Output the [x, y] coordinate of the center of the cell containing the given text.  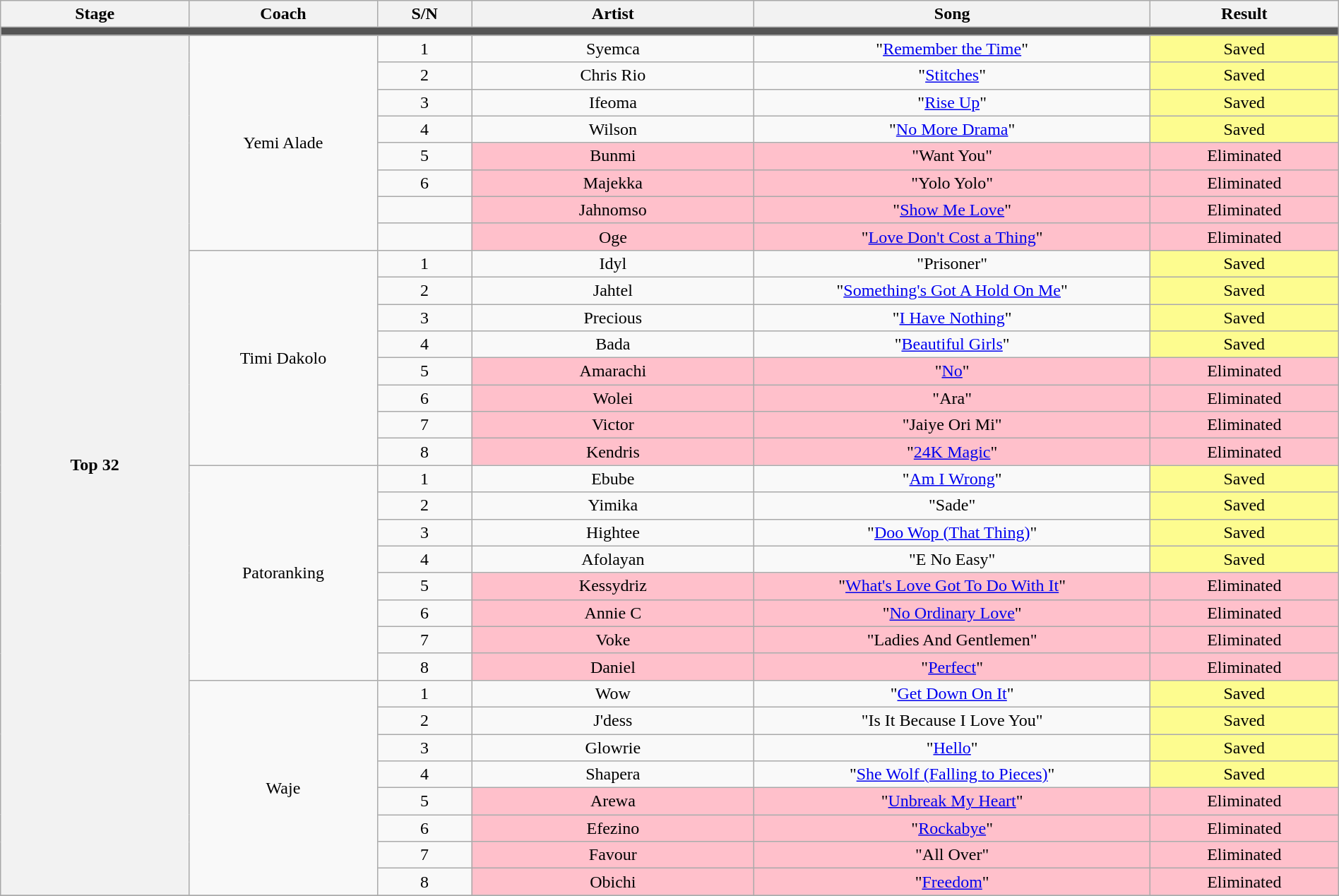
"Ladies And Gentlemen" [952, 640]
J'dess [613, 720]
Bunmi [613, 156]
"Sade" [952, 506]
Idyl [613, 263]
Obichi [613, 882]
"E No Easy" [952, 559]
"Something's Got A Hold On Me" [952, 290]
"What's Love Got To Do With It" [952, 586]
"Rise Up" [952, 102]
S/N [424, 14]
"Get Down On It" [952, 693]
Jahtel [613, 290]
Wolei [613, 398]
Wilson [613, 129]
"Is It Because I Love You" [952, 720]
Glowrie [613, 748]
Waje [284, 787]
"Am I Wrong" [952, 479]
"Beautiful Girls" [952, 345]
Amarachi [613, 371]
"She Wolf (Falling to Pieces)" [952, 775]
Shapera [613, 775]
Syemca [613, 49]
Timi Dakolo [284, 357]
Annie C [613, 613]
"Perfect" [952, 667]
Artist [613, 14]
Ebube [613, 479]
Song [952, 14]
Yemi Alade [284, 143]
"Rockabye" [952, 828]
"I Have Nothing" [952, 317]
Afolayan [613, 559]
Favour [613, 855]
Arewa [613, 801]
"Hello" [952, 748]
"Jaiye Ori Mi" [952, 425]
Jahnomso [613, 210]
"No More Drama" [952, 129]
Result [1244, 14]
"Remember the Time" [952, 49]
Precious [613, 317]
Bada [613, 345]
Stage [95, 14]
"No" [952, 371]
Ifeoma [613, 102]
Top 32 [95, 465]
"Prisoner" [952, 263]
Efezino [613, 828]
"Ara" [952, 398]
"Doo Wop (That Thing)" [952, 532]
"Love Don't Cost a Thing" [952, 237]
Chris Rio [613, 76]
"24K Magic" [952, 452]
"Unbreak My Heart" [952, 801]
"Yolo Yolo" [952, 183]
"All Over" [952, 855]
Coach [284, 14]
Kendris [613, 452]
"Stitches" [952, 76]
"Freedom" [952, 882]
Victor [613, 425]
"Want You" [952, 156]
"No Ordinary Love" [952, 613]
Hightee [613, 532]
Yimika [613, 506]
Voke [613, 640]
"Show Me Love" [952, 210]
Majekka [613, 183]
Patoranking [284, 573]
Kessydriz [613, 586]
Daniel [613, 667]
Wow [613, 693]
Oge [613, 237]
